Return the [X, Y] coordinate for the center point of the cell that contains the specified text.  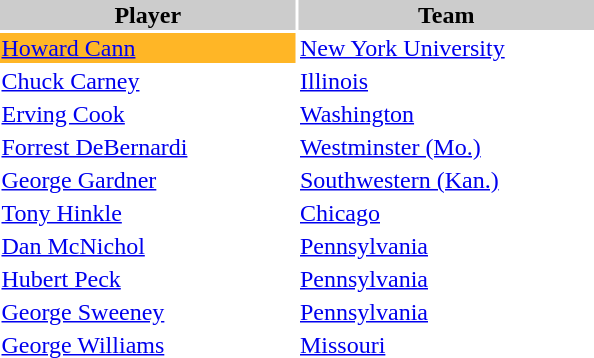
Player [148, 15]
Erving Cook [148, 114]
Southwestern (Kan.) [446, 180]
George Gardner [148, 180]
Chicago [446, 213]
New York University [446, 48]
Howard Cann [148, 48]
Team [446, 15]
George Sweeney [148, 312]
Tony Hinkle [148, 213]
Illinois [446, 81]
Dan McNichol [148, 246]
Westminster (Mo.) [446, 147]
Hubert Peck [148, 279]
Washington [446, 114]
Chuck Carney [148, 81]
Forrest DeBernardi [148, 147]
